Extract the [X, Y] coordinate from the center of the cell holding the provided text.  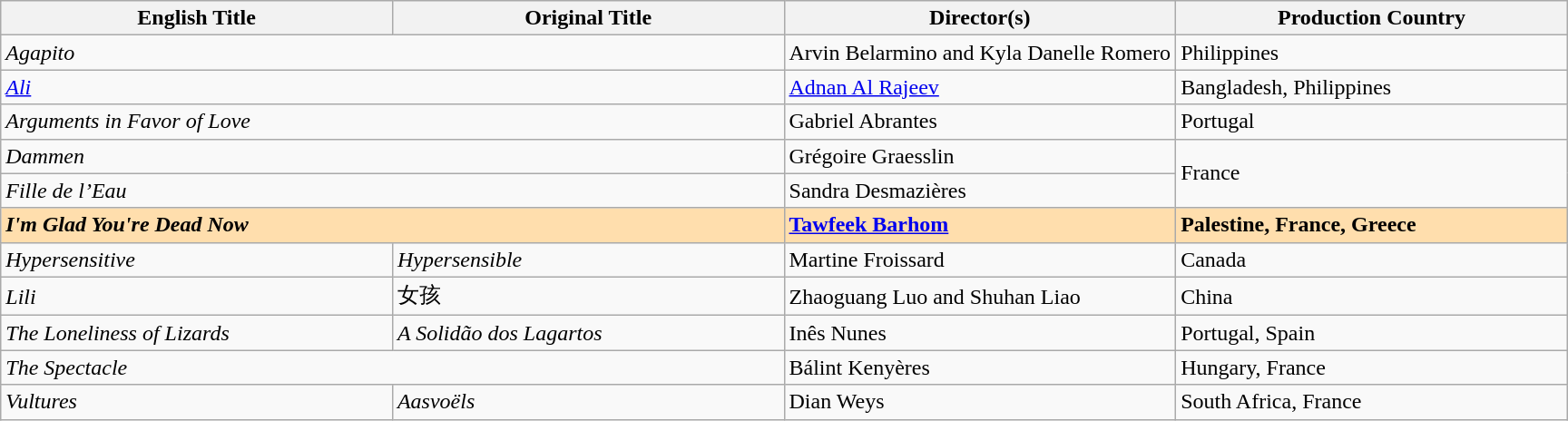
Palestine, France, Greece [1372, 225]
The Spectacle [392, 367]
Adnan Al Rajeev [980, 87]
A Solidão dos Lagartos [588, 333]
China [1372, 296]
Sandra Desmazières [980, 191]
Bangladesh, Philippines [1372, 87]
Lili [197, 296]
I'm Glad You're Dead Now [392, 225]
English Title [197, 18]
Martine Froissard [980, 259]
Portugal [1372, 122]
Gabriel Abrantes [980, 122]
Vultures [197, 402]
Grégoire Graesslin [980, 156]
Hungary, France [1372, 367]
Original Title [588, 18]
Portugal, Spain [1372, 333]
Canada [1372, 259]
Fille de l’Eau [392, 191]
Dian Weys [980, 402]
Arguments in Favor of Love [392, 122]
Hypersensitive [197, 259]
Director(s) [980, 18]
Zhaoguang Luo and Shuhan Liao [980, 296]
Production Country [1372, 18]
女孩 [588, 296]
Inês Nunes [980, 333]
Hypersensible [588, 259]
Dammen [392, 156]
Arvin Belarmino and Kyla Danelle Romero [980, 53]
Tawfeek Barhom [980, 225]
South Africa, France [1372, 402]
Ali [392, 87]
Bálint Kenyères [980, 367]
Agapito [392, 53]
France [1372, 173]
The Loneliness of Lizards [197, 333]
Philippines [1372, 53]
Aasvoëls [588, 402]
